Pinpoint the cell where the given text exists, returning its (X, Y) midpoint coordinate. 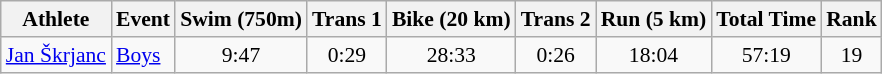
Bike (20 km) (452, 19)
9:47 (241, 55)
18:04 (654, 55)
28:33 (452, 55)
Trans 2 (556, 19)
Jan Škrjanc (56, 55)
Athlete (56, 19)
Boys (143, 55)
19 (852, 55)
Swim (750m) (241, 19)
0:26 (556, 55)
0:29 (347, 55)
Total Time (766, 19)
Event (143, 19)
57:19 (766, 55)
Trans 1 (347, 19)
Rank (852, 19)
Run (5 km) (654, 19)
